For the text-containing cell, return its midpoint in [X, Y] coordinate format. 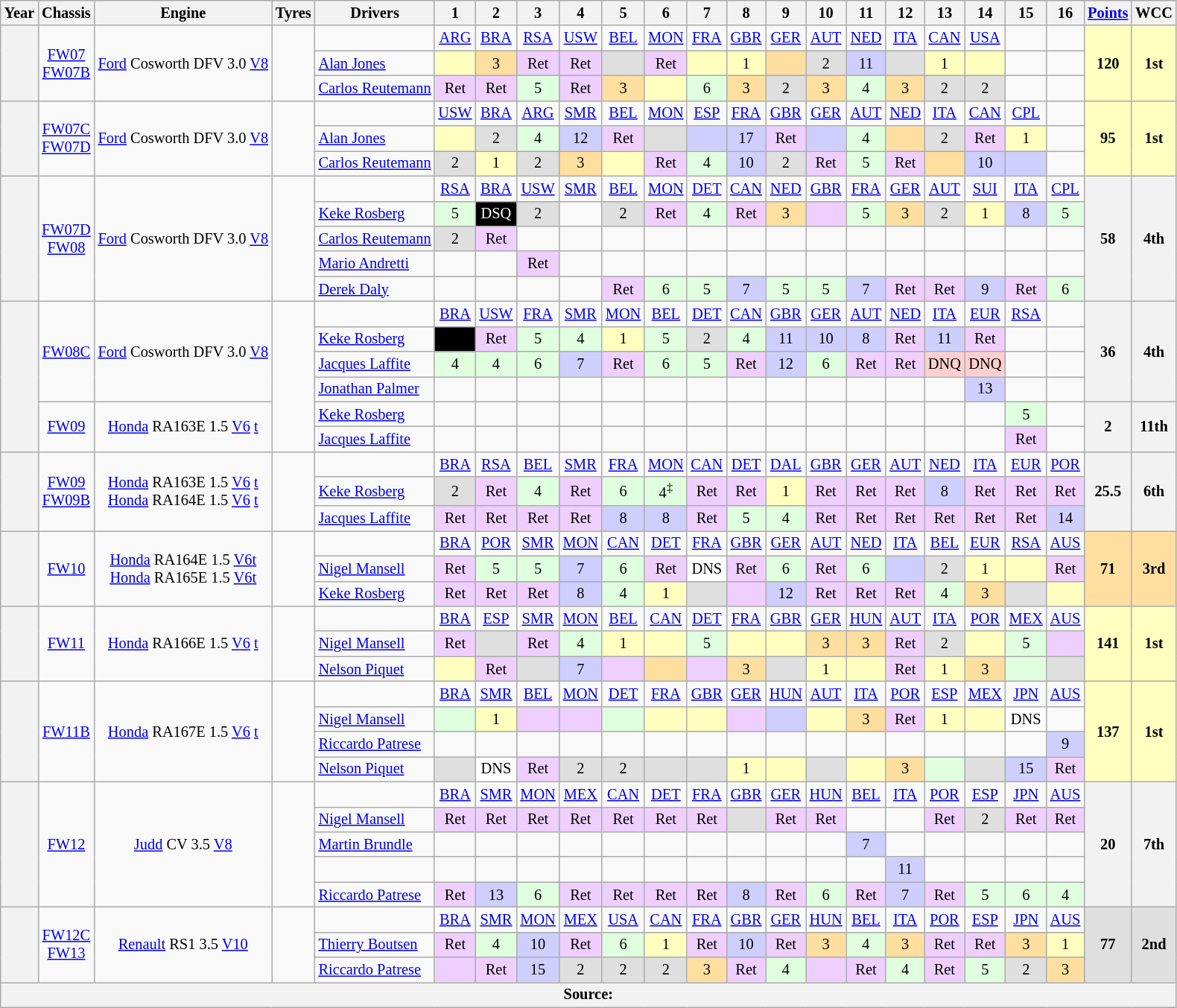
141 [1108, 644]
3rd [1154, 568]
25.5 [1108, 491]
11th [1154, 426]
Honda RA163E 1.5 V6 tHonda RA164E 1.5 V6 t [183, 491]
Engine [183, 13]
FW12CFW13 [66, 945]
6th [1154, 491]
Source: [588, 995]
4‡ [666, 492]
Judd CV 3.5 V8 [183, 844]
FW11B [66, 732]
Honda RA166E 1.5 V6 t [183, 644]
FW07DFW08 [66, 238]
Year [19, 13]
71 [1108, 568]
58 [1108, 238]
Honda RA164E 1.5 V6tHonda RA165E 1.5 V6t [183, 568]
2nd [1154, 945]
Tyres [294, 13]
Thierry Boutsen [375, 945]
Points [1108, 13]
FW07CFW07D [66, 139]
20 [1108, 844]
Honda RA167E 1.5 V6 t [183, 732]
Jonathan Palmer [375, 389]
7th [1154, 844]
WCC [1154, 13]
SUI [985, 188]
Derek Daly [375, 289]
FW07FW07B [66, 63]
Martin Brundle [375, 844]
FW11 [66, 644]
137 [1108, 732]
77 [1108, 945]
Chassis [66, 13]
FW09FW09B [66, 491]
16 [1065, 13]
FW12 [66, 844]
FW09 [66, 426]
120 [1108, 63]
DAL [786, 464]
95 [1108, 139]
Mario Andretti [375, 264]
Renault RS1 3.5 V10 [183, 945]
Honda RA163E 1.5 V6 t [183, 426]
36 [1108, 352]
17 [746, 139]
DSQ [496, 214]
FW10 [66, 568]
FW08C [66, 352]
Drivers [375, 13]
